Return (x, y) of the center of cell containing provided text 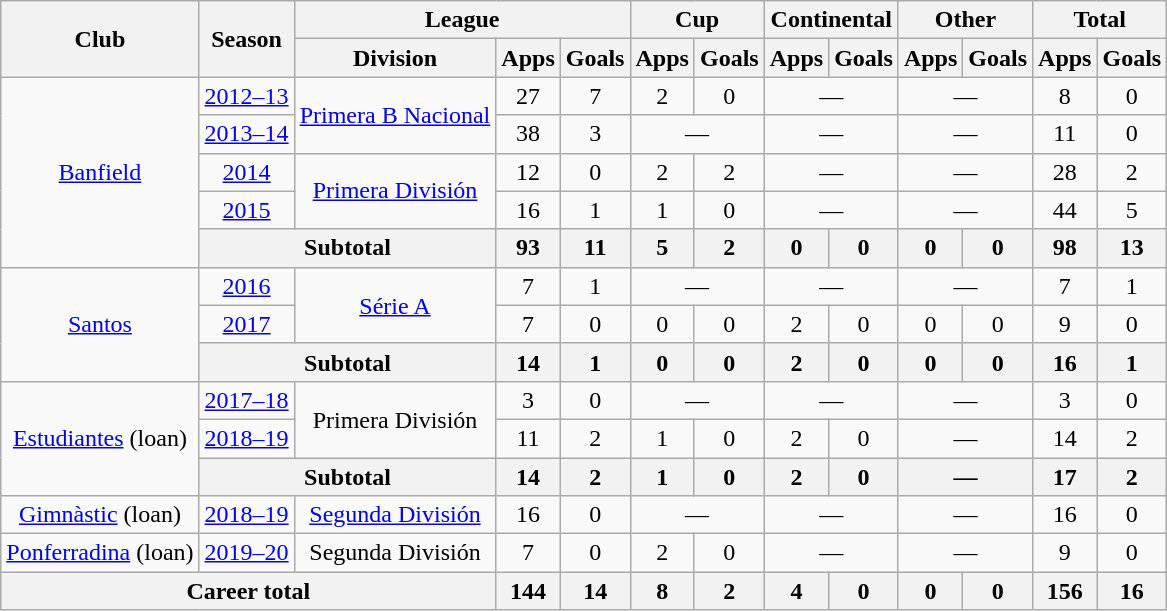
17 (1065, 477)
Season (246, 39)
Club (100, 39)
156 (1065, 591)
13 (1132, 248)
4 (796, 591)
27 (528, 96)
93 (528, 248)
Santos (100, 324)
2017–18 (246, 400)
38 (528, 134)
Banfield (100, 172)
Total (1100, 20)
12 (528, 172)
44 (1065, 210)
Ponferradina (loan) (100, 553)
2017 (246, 324)
Estudiantes (loan) (100, 438)
Primera B Nacional (395, 115)
Gimnàstic (loan) (100, 515)
Division (395, 58)
2019–20 (246, 553)
98 (1065, 248)
Career total (248, 591)
2014 (246, 172)
Cup (697, 20)
28 (1065, 172)
Continental (831, 20)
2013–14 (246, 134)
2016 (246, 286)
2012–13 (246, 96)
Other (965, 20)
144 (528, 591)
Série A (395, 305)
League (462, 20)
2015 (246, 210)
